Locate the cell with the specified text and output its (X, Y) center coordinate. 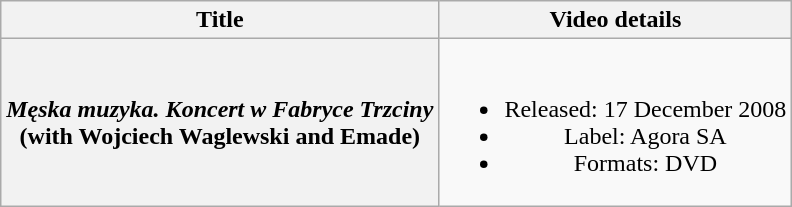
Title (220, 20)
Video details (616, 20)
Męska muzyka. Koncert w Fabryce Trzciny(with Wojciech Waglewski and Emade) (220, 122)
Released: 17 December 2008Label: Agora SAFormats: DVD (616, 122)
